Capture the cell that displays the provided text and extract its (x, y) central coordinate. 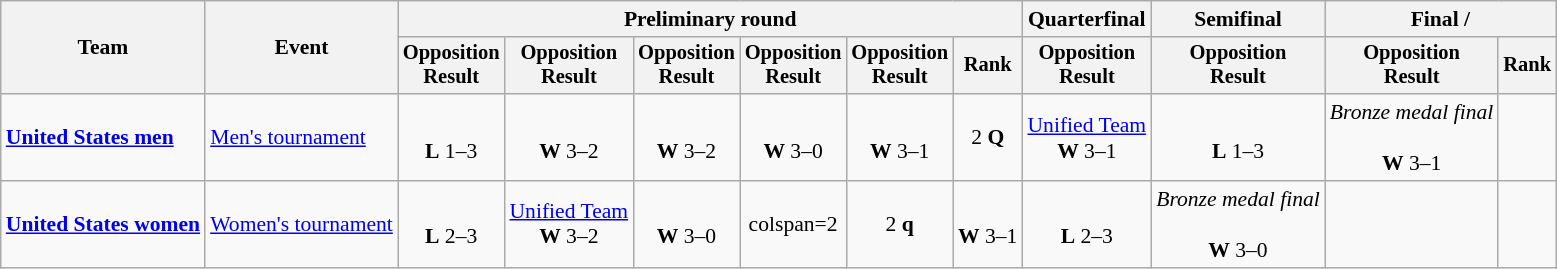
United States women (103, 224)
Unified TeamW 3–2 (568, 224)
United States men (103, 138)
Bronze medal finalW 3–1 (1412, 138)
Bronze medal finalW 3–0 (1238, 224)
Quarterfinal (1086, 19)
Team (103, 48)
Semifinal (1238, 19)
2 q (900, 224)
Unified TeamW 3–1 (1086, 138)
Final / (1440, 19)
colspan=2 (794, 224)
Women's tournament (302, 224)
Men's tournament (302, 138)
Event (302, 48)
Preliminary round (710, 19)
2 Q (988, 138)
